Locate the cell with the specified text and output its (x, y) center coordinate. 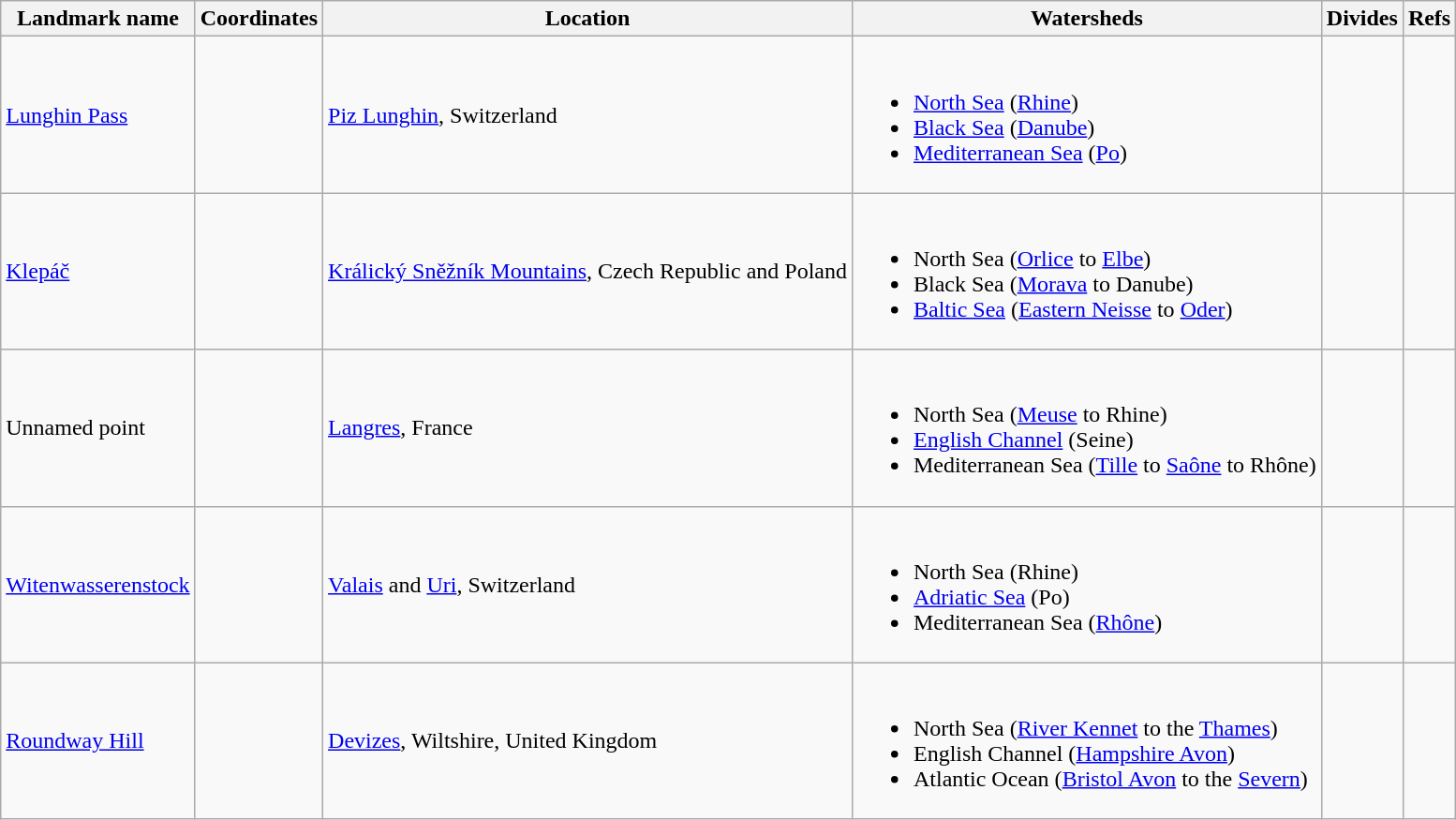
Roundway Hill (97, 740)
Devizes, Wiltshire, United Kingdom (588, 740)
North Sea (Orlice to Elbe)Black Sea (Morava to Danube)Baltic Sea (Eastern Neisse to Oder) (1087, 272)
Divides (1362, 19)
North Sea (Rhine)Adriatic Sea (Po)Mediterranean Sea (Rhône) (1087, 585)
North Sea (Meuse to Rhine)English Channel (Seine)Mediterranean Sea (Tille to Saône to Rhône) (1087, 427)
Landmark name (97, 19)
Coordinates (259, 19)
Witenwasserenstock (97, 585)
Klepáč (97, 272)
North Sea (Rhine)Black Sea (Danube)Mediterranean Sea (Po) (1087, 114)
Valais and Uri, Switzerland (588, 585)
Králický Sněžník Mountains, Czech Republic and Poland (588, 272)
North Sea (River Kennet to the Thames)English Channel (Hampshire Avon)Atlantic Ocean (Bristol Avon to the Severn) (1087, 740)
Unnamed point (97, 427)
Piz Lunghin, Switzerland (588, 114)
Lunghin Pass (97, 114)
Location (588, 19)
Langres, France (588, 427)
Watersheds (1087, 19)
Refs (1429, 19)
